Scan for the cell matching the given text and deliver its (x, y) coordinate at center. 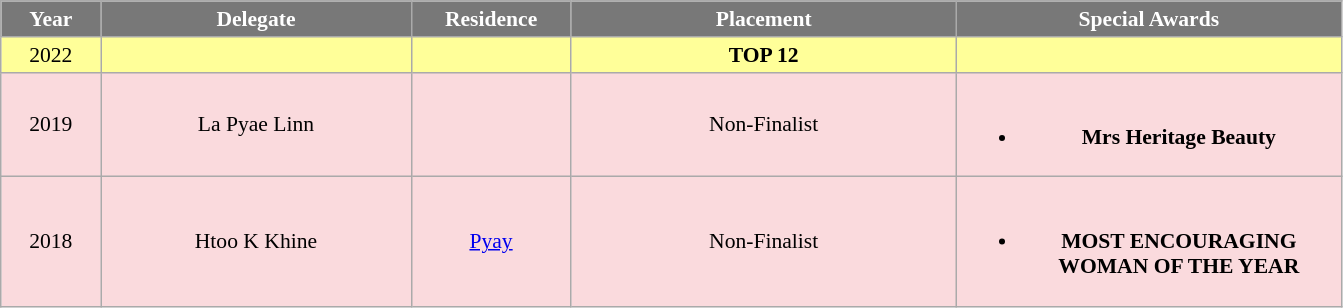
La Pyae Linn (256, 124)
Mrs Heritage Beauty (1148, 124)
Year (51, 19)
2019 (51, 124)
Pyay (491, 242)
Special Awards (1148, 19)
Placement (764, 19)
MOST ENCOURAGING WOMAN OF THE YEAR (1148, 242)
2018 (51, 242)
TOP 12 (764, 55)
Htoo K Khine (256, 242)
Delegate (256, 19)
Residence (491, 19)
2022 (51, 55)
